Return [X, Y] of the center of cell containing provided text 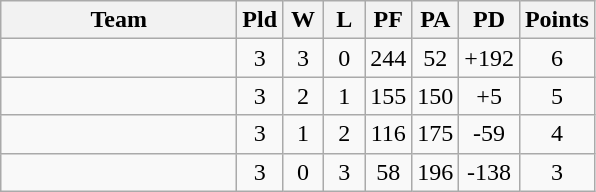
-59 [490, 134]
52 [436, 58]
116 [388, 134]
5 [556, 96]
196 [436, 172]
58 [388, 172]
L [344, 20]
Points [556, 20]
PF [388, 20]
6 [556, 58]
+192 [490, 58]
150 [436, 96]
Team [119, 20]
PD [490, 20]
Pld [260, 20]
244 [388, 58]
+5 [490, 96]
4 [556, 134]
-138 [490, 172]
155 [388, 96]
W [304, 20]
175 [436, 134]
PA [436, 20]
